Extract the (X, Y) coordinate from the center of the cell holding the provided text.  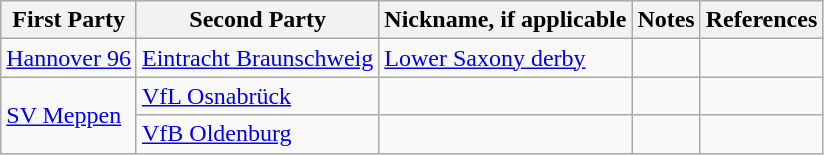
SV Meppen (69, 115)
Notes (666, 20)
Hannover 96 (69, 58)
First Party (69, 20)
Lower Saxony derby (506, 58)
Second Party (257, 20)
VfL Osnabrück (257, 96)
VfB Oldenburg (257, 134)
Nickname, if applicable (506, 20)
References (762, 20)
Eintracht Braunschweig (257, 58)
